Capture the cell that displays the provided text and extract its [X, Y] central coordinate. 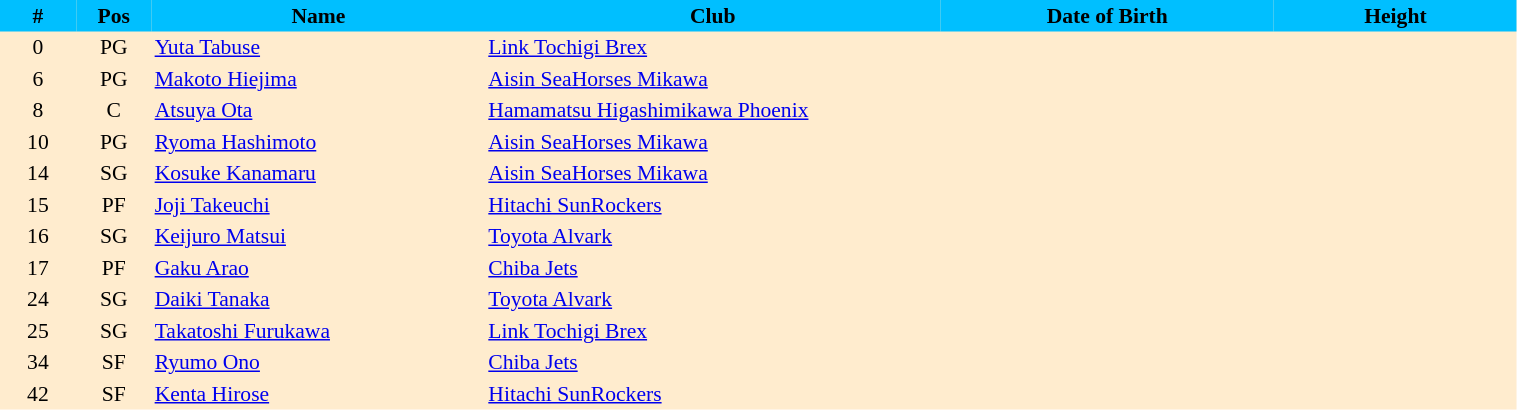
10 [38, 142]
Pos [114, 16]
Atsuya Ota [319, 110]
Takatoshi Furukawa [319, 331]
Gaku Arao [319, 268]
25 [38, 331]
0 [38, 48]
42 [38, 394]
34 [38, 362]
6 [38, 79]
Yuta Tabuse [319, 48]
Date of Birth [1107, 16]
Joji Takeuchi [319, 205]
Kosuke Kanamaru [319, 174]
Club [712, 16]
Ryoma Hashimoto [319, 142]
Hamamatsu Higashimikawa Phoenix [712, 110]
15 [38, 205]
8 [38, 110]
Daiki Tanaka [319, 300]
17 [38, 268]
# [38, 16]
C [114, 110]
Makoto Hiejima [319, 79]
24 [38, 300]
Height [1396, 16]
Keijuro Matsui [319, 236]
16 [38, 236]
Name [319, 16]
14 [38, 174]
Ryumo Ono [319, 362]
Kenta Hirose [319, 394]
